Search for the cell housing the specified text and yield its (X, Y) center coordinate. 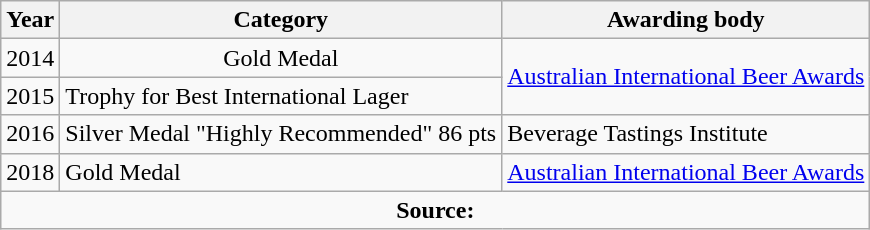
Trophy for Best International Lager (281, 96)
Awarding body (686, 20)
Silver Medal "Highly Recommended" 86 pts (281, 134)
Category (281, 20)
Source: (436, 210)
2018 (30, 172)
2015 (30, 96)
Beverage Tastings Institute (686, 134)
2016 (30, 134)
Year (30, 20)
2014 (30, 58)
